Locate the cell with the specified text and output its (X, Y) center coordinate. 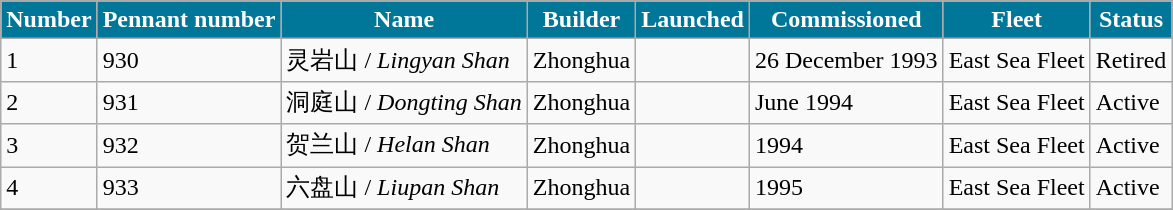
六盘山 / Liupan Shan (404, 188)
1 (49, 60)
Name (404, 20)
Number (49, 20)
Launched (693, 20)
1995 (846, 188)
Retired (1131, 60)
4 (49, 188)
灵岩山 / Lingyan Shan (404, 60)
洞庭山 / Dongting Shan (404, 102)
Builder (581, 20)
Pennant number (189, 20)
2 (49, 102)
贺兰山 / Helan Shan (404, 146)
932 (189, 146)
Fleet (1016, 20)
3 (49, 146)
June 1994 (846, 102)
26 December 1993 (846, 60)
931 (189, 102)
1994 (846, 146)
Status (1131, 20)
930 (189, 60)
Commissioned (846, 20)
933 (189, 188)
